Scan for the cell matching the given text and deliver its (X, Y) coordinate at center. 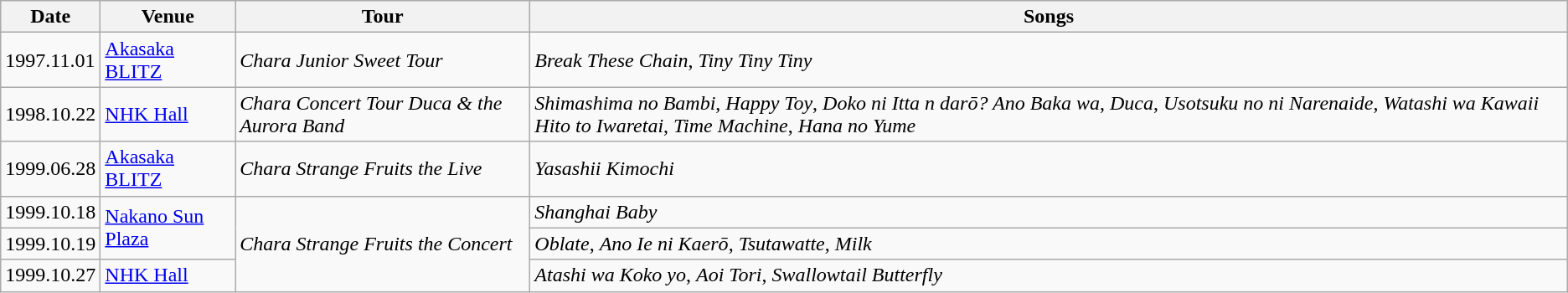
Chara Junior Sweet Tour (383, 60)
1997.11.01 (50, 60)
Yasashii Kimochi (1049, 169)
1999.10.18 (50, 212)
Tour (383, 17)
Songs (1049, 17)
1999.10.19 (50, 244)
Chara Strange Fruits the Live (383, 169)
Chara Concert Tour Duca & the Aurora Band (383, 114)
Date (50, 17)
Shanghai Baby (1049, 212)
Venue (168, 17)
Oblate, Ano Ie ni Kaerō, Tsutawatte, Milk (1049, 244)
1999.06.28 (50, 169)
1998.10.22 (50, 114)
Break These Chain, Tiny Tiny Tiny (1049, 60)
Chara Strange Fruits the Concert (383, 244)
Nakano Sun Plaza (168, 228)
Atashi wa Koko yo, Aoi Tori, Swallowtail Butterfly (1049, 275)
1999.10.27 (50, 275)
